Identify which cell holds the provided text, then report its [x, y] central coordinate. 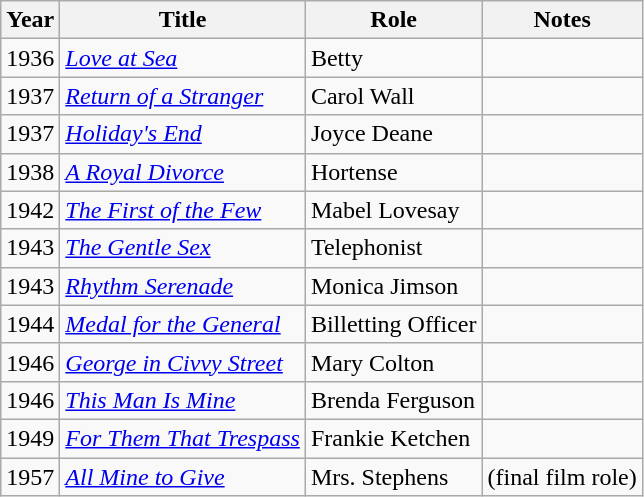
Love at Sea [183, 58]
1957 [30, 477]
The First of the Few [183, 210]
George in Civvy Street [183, 362]
1942 [30, 210]
Billetting Officer [394, 324]
For Them That Trespass [183, 438]
1944 [30, 324]
Mrs. Stephens [394, 477]
The Gentle Sex [183, 248]
1938 [30, 172]
Monica Jimson [394, 286]
Return of a Stranger [183, 96]
Notes [562, 20]
Mabel Lovesay [394, 210]
All Mine to Give [183, 477]
Brenda Ferguson [394, 400]
Hortense [394, 172]
Frankie Ketchen [394, 438]
Holiday's End [183, 134]
1949 [30, 438]
1936 [30, 58]
Telephonist [394, 248]
Betty [394, 58]
A Royal Divorce [183, 172]
(final film role) [562, 477]
Medal for the General [183, 324]
Joyce Deane [394, 134]
Mary Colton [394, 362]
Rhythm Serenade [183, 286]
Title [183, 20]
Role [394, 20]
Year [30, 20]
Carol Wall [394, 96]
This Man Is Mine [183, 400]
